Find where the given text appears and provide that cell's center as (x, y) coordinate. 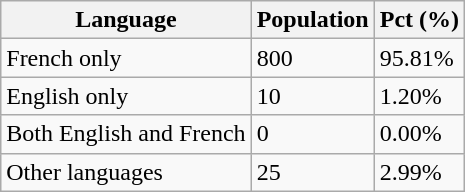
10 (312, 96)
0.00% (419, 134)
2.99% (419, 172)
Language (126, 20)
Population (312, 20)
0 (312, 134)
Both English and French (126, 134)
French only (126, 58)
25 (312, 172)
Pct (%) (419, 20)
Other languages (126, 172)
95.81% (419, 58)
800 (312, 58)
1.20% (419, 96)
English only (126, 96)
